Return the (x, y) coordinate for the center point of the cell that contains the specified text.  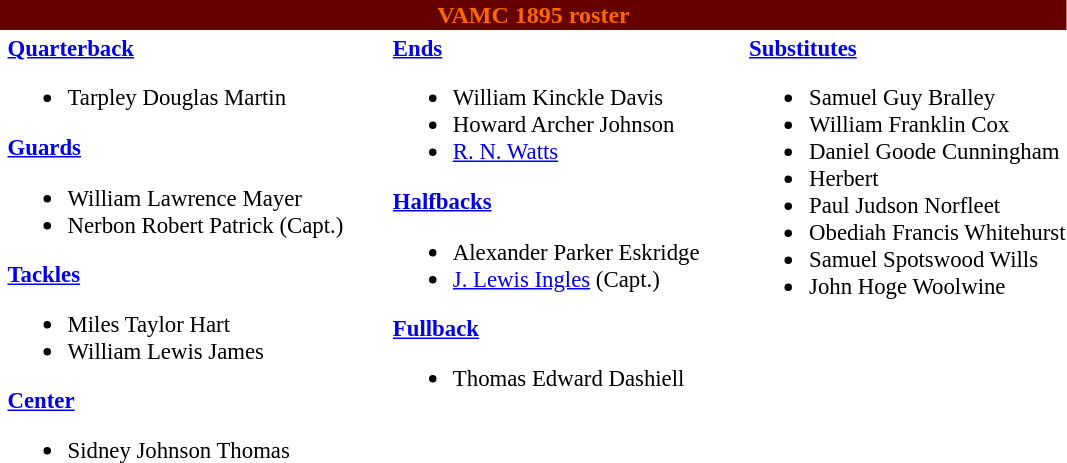
VAMC 1895 roster (534, 15)
